Return [X, Y] of the center of cell containing provided text 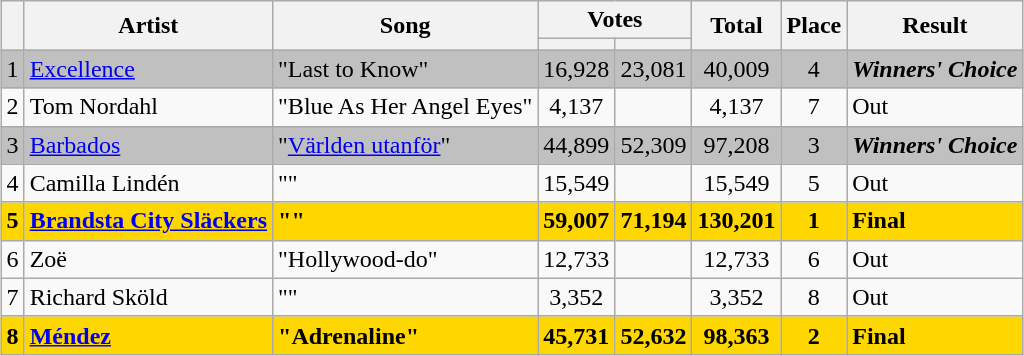
98,363 [736, 335]
Zoë [148, 259]
Place [814, 26]
"Hollywood-do" [406, 259]
Artist [148, 26]
Richard Sköld [148, 297]
40,009 [736, 69]
16,928 [576, 69]
Camilla Lindén [148, 183]
"Last to Know" [406, 69]
52,309 [654, 145]
Excellence [148, 69]
Tom Nordahl [148, 107]
Barbados [148, 145]
Total [736, 26]
44,899 [576, 145]
97,208 [736, 145]
"Världen utanför" [406, 145]
Brandsta City Släckers [148, 221]
"Adrenaline" [406, 335]
23,081 [654, 69]
52,632 [654, 335]
"Blue As Her Angel Eyes" [406, 107]
45,731 [576, 335]
Song [406, 26]
71,194 [654, 221]
Result [935, 26]
Méndez [148, 335]
Votes [615, 20]
59,007 [576, 221]
130,201 [736, 221]
